Find where the given text appears and provide that cell's center as [x, y] coordinate. 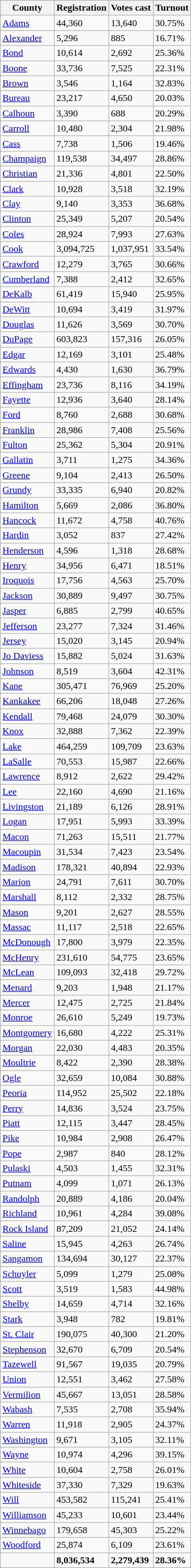
71,263 [81, 837]
Vermilion [27, 1394]
837 [131, 535]
19.73% [172, 1018]
4,186 [131, 1199]
8,422 [81, 1063]
31.63% [172, 656]
Knox [27, 731]
3,419 [131, 309]
32.65% [172, 279]
16,680 [81, 1033]
4,690 [131, 792]
23,277 [81, 626]
Macon [27, 837]
5,669 [81, 505]
4,758 [131, 520]
23.75% [172, 1108]
26.47% [172, 1138]
7,993 [131, 234]
3,101 [131, 354]
Edgar [27, 354]
34,956 [81, 565]
6,709 [131, 1349]
5,024 [131, 656]
15,945 [81, 1244]
Clay [27, 204]
Wayne [27, 1455]
Schuyler [27, 1274]
22,030 [81, 1048]
20.35% [172, 1048]
34.36% [172, 460]
7,525 [131, 68]
Registration [81, 8]
26.13% [172, 1184]
134,694 [81, 1259]
Sangamon [27, 1259]
Jackson [27, 596]
22.35% [172, 942]
35.94% [172, 1410]
2,799 [131, 611]
1,583 [131, 1289]
33,736 [81, 68]
5,207 [131, 219]
Peoria [27, 1093]
Tazewell [27, 1364]
12,279 [81, 264]
33,335 [81, 490]
21,336 [81, 173]
3,519 [81, 1289]
4,714 [131, 1304]
Stephenson [27, 1349]
Montgomery [27, 1033]
1,506 [131, 143]
DeKalb [27, 294]
Lee [27, 792]
7,362 [131, 731]
22.50% [172, 173]
Iroquois [27, 580]
4,222 [131, 1033]
3,546 [81, 83]
2,708 [131, 1410]
DuPage [27, 339]
Johnson [27, 671]
45,667 [81, 1394]
24,079 [131, 716]
8,760 [81, 415]
30.68% [172, 415]
30.30% [172, 716]
25.20% [172, 686]
Adams [27, 23]
Fayette [27, 400]
14,659 [81, 1304]
3,094,725 [81, 249]
10,601 [131, 1515]
7,738 [81, 143]
25,874 [81, 1545]
21,052 [131, 1229]
3,518 [131, 189]
36.79% [172, 369]
30.88% [172, 1078]
17,756 [81, 580]
2,692 [131, 53]
4,801 [131, 173]
45,303 [131, 1530]
Coles [27, 234]
Kendall [27, 716]
782 [131, 1319]
12,551 [81, 1379]
54,775 [131, 957]
2,908 [131, 1138]
1,164 [131, 83]
2,688 [131, 415]
42.31% [172, 671]
190,075 [81, 1334]
McLean [27, 972]
Alexander [27, 38]
1,071 [131, 1184]
6,126 [131, 807]
County [27, 8]
9,203 [81, 988]
Macoupin [27, 852]
23.63% [172, 746]
Massac [27, 927]
1,630 [131, 369]
Crawford [27, 264]
25,349 [81, 219]
Shelby [27, 1304]
4,483 [131, 1048]
2,279,439 [131, 1560]
115,241 [131, 1500]
4,650 [131, 98]
2,412 [131, 279]
Clark [27, 189]
Ford [27, 415]
Pike [27, 1138]
34.19% [172, 384]
10,694 [81, 309]
31.46% [172, 626]
4,596 [81, 550]
McDonough [27, 942]
29.72% [172, 972]
9,104 [81, 475]
16.71% [172, 38]
40,300 [131, 1334]
22.31% [172, 68]
McHenry [27, 957]
13,051 [131, 1394]
9,140 [81, 204]
4,430 [81, 369]
39.08% [172, 1214]
Effingham [27, 384]
885 [131, 38]
25.36% [172, 53]
22.65% [172, 927]
36.80% [172, 505]
Perry [27, 1108]
44,360 [81, 23]
4,563 [131, 580]
Jasper [27, 611]
22.37% [172, 1259]
15,511 [131, 837]
Putnam [27, 1184]
79,468 [81, 716]
Pope [27, 1153]
Cook [27, 249]
32.11% [172, 1440]
Henderson [27, 550]
18,048 [131, 701]
20.91% [172, 445]
179,658 [81, 1530]
Ogle [27, 1078]
28,986 [81, 430]
LaSalle [27, 761]
Winnebago [27, 1530]
10,984 [81, 1138]
Hardin [27, 535]
6,471 [131, 565]
7,388 [81, 279]
Saline [27, 1244]
23.65% [172, 957]
Williamson [27, 1515]
Stark [27, 1319]
34,497 [131, 158]
8,116 [131, 384]
114,952 [81, 1093]
20.82% [172, 490]
11,672 [81, 520]
23,736 [81, 384]
Boone [27, 68]
26.74% [172, 1244]
28.75% [172, 897]
Randolph [27, 1199]
8,912 [81, 776]
9,497 [131, 596]
28,924 [81, 234]
2,725 [131, 1003]
19.46% [172, 143]
Bureau [27, 98]
21.77% [172, 837]
27.42% [172, 535]
87,209 [81, 1229]
30,889 [81, 596]
Calhoun [27, 113]
2,905 [131, 1425]
4,099 [81, 1184]
32,418 [131, 972]
Menard [27, 988]
Will [27, 1500]
Marshall [27, 897]
4,296 [131, 1455]
2,086 [131, 505]
12,169 [81, 354]
45,233 [81, 1515]
Whiteside [27, 1485]
12,115 [81, 1123]
Greene [27, 475]
1,275 [131, 460]
Douglas [27, 324]
76,969 [131, 686]
27.26% [172, 701]
21.20% [172, 1334]
19.63% [172, 1485]
10,604 [81, 1470]
31.97% [172, 309]
24,791 [81, 882]
Kane [27, 686]
3,765 [131, 264]
Gallatin [27, 460]
Bond [27, 53]
30.66% [172, 264]
Mason [27, 912]
25.41% [172, 1500]
White [27, 1470]
5,993 [131, 822]
15,020 [81, 641]
26.50% [172, 475]
22.39% [172, 731]
Marion [27, 882]
32.19% [172, 189]
3,604 [131, 671]
2,518 [131, 927]
DeWitt [27, 309]
Pulaski [27, 1168]
9,201 [81, 912]
Henry [27, 565]
1,279 [131, 1274]
28.36% [172, 1560]
61,419 [81, 294]
1,948 [131, 988]
10,974 [81, 1455]
109,709 [131, 746]
Cumberland [27, 279]
Rock Island [27, 1229]
Mercer [27, 1003]
7,408 [131, 430]
22.93% [172, 867]
231,610 [81, 957]
8,036,534 [81, 1560]
Fulton [27, 445]
305,471 [81, 686]
Carroll [27, 128]
Champaign [27, 158]
Grundy [27, 490]
Jefferson [27, 626]
Franklin [27, 430]
44.98% [172, 1289]
8,519 [81, 671]
25.48% [172, 354]
28.91% [172, 807]
32.83% [172, 83]
2,390 [131, 1063]
20.79% [172, 1364]
5,304 [131, 445]
11,626 [81, 324]
12,475 [81, 1003]
20,889 [81, 1199]
31,534 [81, 852]
32,659 [81, 1078]
28.55% [172, 912]
12,936 [81, 400]
21,189 [81, 807]
23,217 [81, 98]
3,711 [81, 460]
40.76% [172, 520]
25.95% [172, 294]
25,502 [131, 1093]
Washington [27, 1440]
Hancock [27, 520]
109,093 [81, 972]
39.15% [172, 1455]
36.68% [172, 204]
15,882 [81, 656]
840 [131, 1153]
28.86% [172, 158]
22.18% [172, 1093]
6,940 [131, 490]
Turnout [172, 8]
27.58% [172, 1379]
3,524 [131, 1108]
1,037,951 [131, 249]
23.44% [172, 1515]
6,885 [81, 611]
66,206 [81, 701]
25.31% [172, 1033]
22.66% [172, 761]
178,321 [81, 867]
21.17% [172, 988]
Richland [27, 1214]
Lawrence [27, 776]
27.63% [172, 234]
40,894 [131, 867]
17,951 [81, 822]
91,567 [81, 1364]
Logan [27, 822]
688 [131, 113]
2,332 [131, 897]
25.08% [172, 1274]
21.98% [172, 128]
Cass [27, 143]
2,304 [131, 128]
3,462 [131, 1379]
10,961 [81, 1214]
24.14% [172, 1229]
Moultrie [27, 1063]
28.12% [172, 1153]
32.16% [172, 1304]
8,112 [81, 897]
Kankakee [27, 701]
28.45% [172, 1123]
453,582 [81, 1500]
3,353 [131, 204]
Jersey [27, 641]
Lake [27, 746]
3,569 [131, 324]
17,800 [81, 942]
40.65% [172, 611]
10,480 [81, 128]
5,296 [81, 38]
3,447 [131, 1123]
15,940 [131, 294]
22,160 [81, 792]
14,836 [81, 1108]
7,324 [131, 626]
30,127 [131, 1259]
33.54% [172, 249]
Wabash [27, 1410]
20.04% [172, 1199]
Woodford [27, 1545]
26.05% [172, 339]
32,888 [81, 731]
5,249 [131, 1018]
20.29% [172, 113]
28.68% [172, 550]
7,423 [131, 852]
10,084 [131, 1078]
157,316 [131, 339]
26,610 [81, 1018]
28.14% [172, 400]
603,823 [81, 339]
24.37% [172, 1425]
3,145 [131, 641]
6,109 [131, 1545]
25.22% [172, 1530]
Monroe [27, 1018]
18.51% [172, 565]
10,614 [81, 53]
Edwards [27, 369]
23.61% [172, 1545]
Livingston [27, 807]
20.94% [172, 641]
3,640 [131, 400]
25,362 [81, 445]
Jo Daviess [27, 656]
7,611 [131, 882]
2,987 [81, 1153]
3,390 [81, 113]
10,928 [81, 189]
Madison [27, 867]
7,535 [81, 1410]
Hamilton [27, 505]
Union [27, 1379]
2,758 [131, 1470]
32.31% [172, 1168]
4,263 [131, 1244]
2,413 [131, 475]
70,553 [81, 761]
119,538 [81, 158]
Warren [27, 1425]
11,918 [81, 1425]
37,330 [81, 1485]
3,052 [81, 535]
33.39% [172, 822]
4,503 [81, 1168]
21.84% [172, 1003]
21.16% [172, 792]
2,627 [131, 912]
Christian [27, 173]
25.56% [172, 430]
26.01% [172, 1470]
Scott [27, 1289]
20.03% [172, 98]
15,987 [131, 761]
19,035 [131, 1364]
1,318 [131, 550]
Piatt [27, 1123]
11,117 [81, 927]
13,640 [131, 23]
28.38% [172, 1063]
Brown [27, 83]
32,670 [81, 1349]
28.58% [172, 1394]
St. Clair [27, 1334]
464,259 [81, 746]
25.70% [172, 580]
3,979 [131, 942]
3,105 [131, 1440]
19.81% [172, 1319]
Clinton [27, 219]
7,329 [131, 1485]
2,622 [131, 776]
29.42% [172, 776]
23.54% [172, 852]
5,099 [81, 1274]
Votes cast [131, 8]
4,284 [131, 1214]
3,948 [81, 1319]
9,671 [81, 1440]
Morgan [27, 1048]
1,455 [131, 1168]
